Extract the (X, Y) coordinate from the center of the cell holding the provided text.  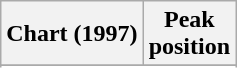
Chart (1997) (72, 34)
Peakposition (189, 34)
